Return [X, Y] of the center of cell containing provided text 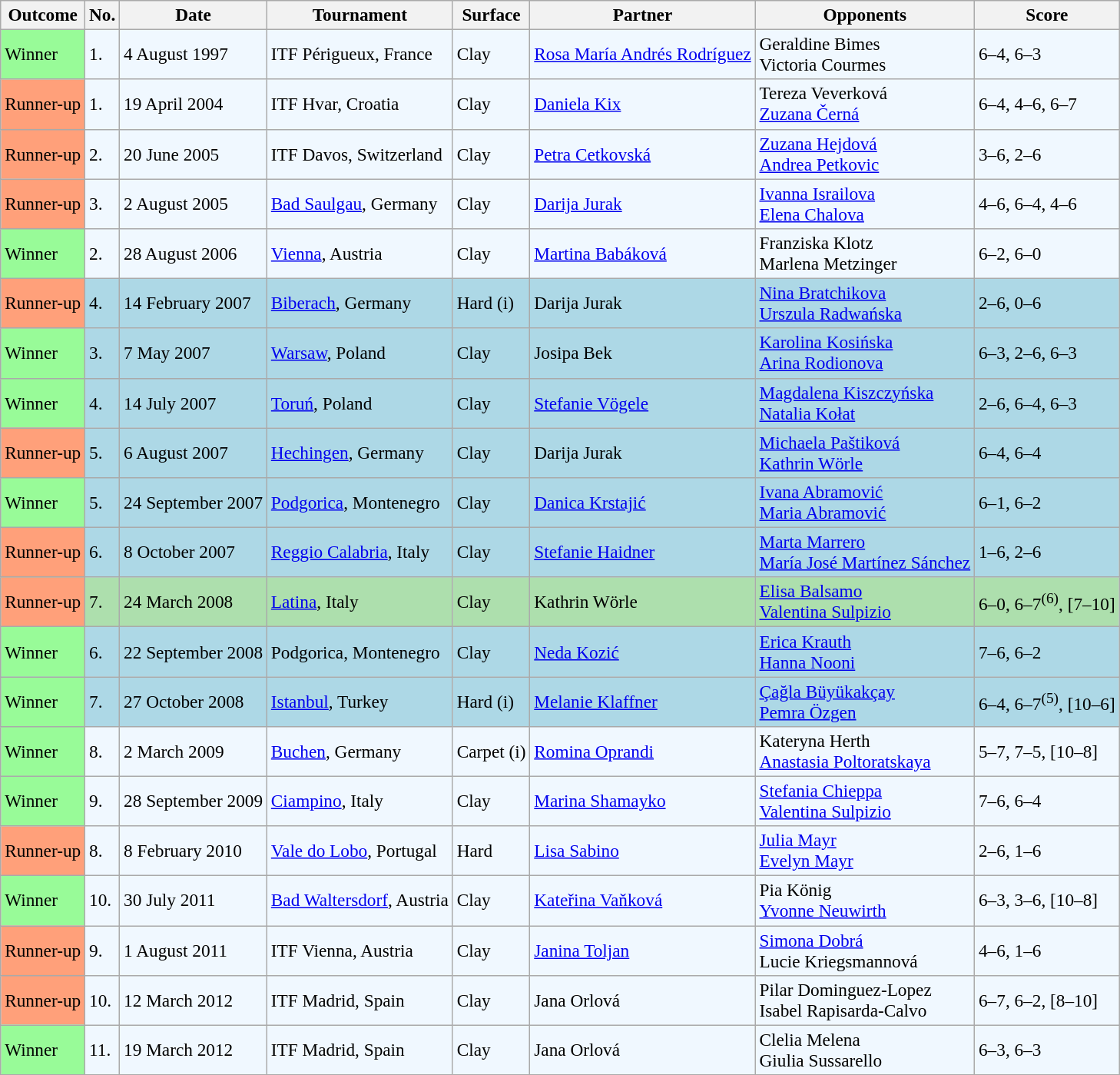
6 August 2007 [194, 452]
Kateřina Vaňková [642, 901]
7 May 2007 [194, 353]
Geraldine Bimes Victoria Courmes [865, 54]
No. [103, 15]
Tournament [360, 15]
Carpet (i) [492, 752]
8 February 2010 [194, 851]
28 September 2009 [194, 801]
Elisa Balsamo Valentina Sulpizio [865, 602]
30 July 2011 [194, 901]
Buchen, Germany [360, 752]
Clelia Melena Giulia Sussarello [865, 1050]
4–6, 1–6 [1048, 950]
6–3, 3–6, [10–8] [1048, 901]
7–6, 6–2 [1048, 652]
1 August 2011 [194, 950]
6–7, 6–2, [8–10] [1048, 1000]
6–0, 6–7(6), [7–10] [1048, 602]
Melanie Klaffner [642, 701]
Rosa María Andrés Rodríguez [642, 54]
Istanbul, Turkey [360, 701]
Vienna, Austria [360, 254]
2 March 2009 [194, 752]
Lisa Sabino [642, 851]
6–4, 4–6, 6–7 [1048, 105]
14 July 2007 [194, 403]
ITF Davos, Switzerland [360, 154]
Toruń, Poland [360, 403]
Franziska Klotz Marlena Metzinger [865, 254]
Outcome [43, 15]
Biberach, Germany [360, 303]
Ivana Abramović Maria Abramović [865, 503]
Stefanie Haidner [642, 552]
Ivanna Israilova Elena Chalova [865, 203]
Stefanie Vögele [642, 403]
Partner [642, 15]
Hard [492, 851]
24 March 2008 [194, 602]
Simona Dobrá Lucie Kriegsmannová [865, 950]
2 August 2005 [194, 203]
24 September 2007 [194, 503]
12 March 2012 [194, 1000]
Reggio Calabria, Italy [360, 552]
28 August 2006 [194, 254]
6–3, 2–6, 6–3 [1048, 353]
Pilar Dominguez-Lopez Isabel Rapisarda-Calvo [865, 1000]
2–6, 1–6 [1048, 851]
4–6, 6–4, 4–6 [1048, 203]
Janina Toljan [642, 950]
4 August 1997 [194, 54]
Çağla Büyükakçay Pemra Özgen [865, 701]
Nina Bratchikova Urszula Radwańska [865, 303]
Surface [492, 15]
1–6, 2–6 [1048, 552]
Stefania Chieppa Valentina Sulpizio [865, 801]
Martina Babáková [642, 254]
6–4, 6–3 [1048, 54]
8 October 2007 [194, 552]
Bad Saulgau, Germany [360, 203]
Zuzana Hejdová Andrea Petkovic [865, 154]
6–2, 6–0 [1048, 254]
Warsaw, Poland [360, 353]
Ciampino, Italy [360, 801]
Michaela Paštiková Kathrin Wörle [865, 452]
19 April 2004 [194, 105]
Magdalena Kiszczyńska Natalia Kołat [865, 403]
2–6, 6–4, 6–3 [1048, 403]
Vale do Lobo, Portugal [360, 851]
Erica Krauth Hanna Nooni [865, 652]
20 June 2005 [194, 154]
Marta Marrero María José Martínez Sánchez [865, 552]
6–3, 6–3 [1048, 1050]
Daniela Kix [642, 105]
ITF Vienna, Austria [360, 950]
Date [194, 15]
3–6, 2–6 [1048, 154]
6–4, 6–7(5), [10–6] [1048, 701]
Romina Oprandi [642, 752]
Karolina Kosińska Arina Rodionova [865, 353]
27 October 2008 [194, 701]
Score [1048, 15]
6–4, 6–4 [1048, 452]
Petra Cetkovská [642, 154]
Tereza Veverková Zuzana Černá [865, 105]
ITF Hvar, Croatia [360, 105]
Latina, Italy [360, 602]
Danica Krstajić [642, 503]
Kateryna Herth Anastasia Poltoratskaya [865, 752]
Opponents [865, 15]
22 September 2008 [194, 652]
Pia König Yvonne Neuwirth [865, 901]
ITF Périgueux, France [360, 54]
Kathrin Wörle [642, 602]
5–7, 7–5, [10–8] [1048, 752]
Julia Mayr Evelyn Mayr [865, 851]
14 February 2007 [194, 303]
Bad Waltersdorf, Austria [360, 901]
Marina Shamayko [642, 801]
2–6, 0–6 [1048, 303]
Josipa Bek [642, 353]
11. [103, 1050]
19 March 2012 [194, 1050]
7–6, 6–4 [1048, 801]
Hechingen, Germany [360, 452]
Neda Kozić [642, 652]
6–1, 6–2 [1048, 503]
